Identify which cell holds the provided text, then report its [X, Y] central coordinate. 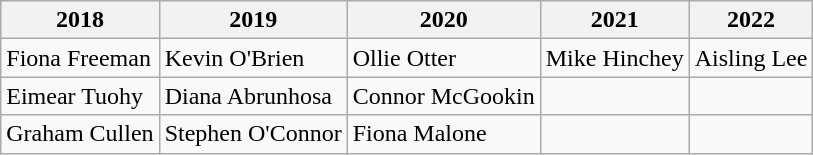
Diana Abrunhosa [253, 96]
2020 [444, 20]
2021 [614, 20]
Aisling Lee [751, 58]
Graham Cullen [80, 134]
Ollie Otter [444, 58]
2019 [253, 20]
Kevin O'Brien [253, 58]
Mike Hinchey [614, 58]
Fiona Freeman [80, 58]
Connor McGookin [444, 96]
Stephen O'Connor [253, 134]
2018 [80, 20]
2022 [751, 20]
Eimear Tuohy [80, 96]
Fiona Malone [444, 134]
